Search for the cell housing the specified text and yield its [X, Y] center coordinate. 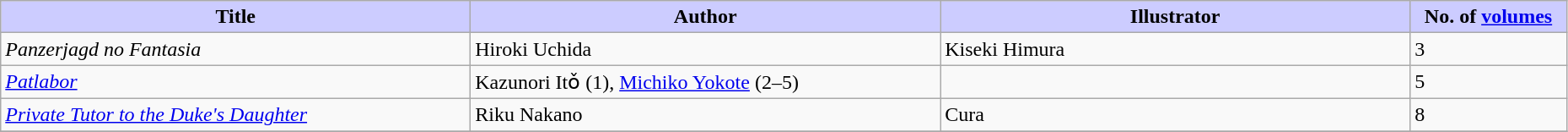
3 [1489, 49]
Author [705, 17]
Kiseki Himura [1176, 49]
Illustrator [1176, 17]
Panzerjagd no Fantasia [236, 49]
Private Tutor to the Duke's Daughter [236, 114]
No. of volumes [1489, 17]
Title [236, 17]
Cura [1176, 114]
8 [1489, 114]
Riku Nakano [705, 114]
5 [1489, 82]
Kazunori Itǒ (1), Michiko Yokote (2–5) [705, 82]
Hiroki Uchida [705, 49]
Patlabor [236, 82]
